From the cell containing the given text, extract its center point as [x, y] coordinate. 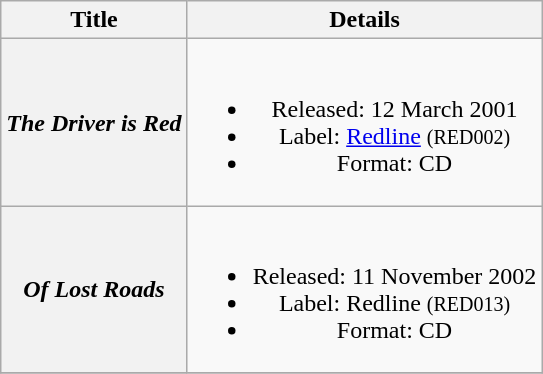
Details [364, 20]
Of Lost Roads [94, 290]
Released: 11 November 2002Label: Redline (RED013)Format: CD [364, 290]
Title [94, 20]
The Driver is Red [94, 122]
Released: 12 March 2001Label: Redline (RED002)Format: CD [364, 122]
